From the cell containing the given text, extract its center point as [x, y] coordinate. 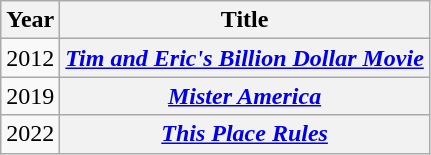
Year [30, 20]
2022 [30, 134]
Mister America [245, 96]
Title [245, 20]
Tim and Eric's Billion Dollar Movie [245, 58]
This Place Rules [245, 134]
2019 [30, 96]
2012 [30, 58]
